Identify which cell holds the provided text, then report its [X, Y] central coordinate. 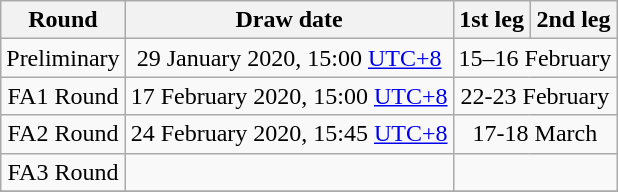
Round [63, 20]
Draw date [289, 20]
15–16 February [535, 58]
17-18 March [535, 134]
FA3 Round [63, 172]
FA2 Round [63, 134]
FA1 Round [63, 96]
2nd leg [574, 20]
29 January 2020, 15:00 UTC+8 [289, 58]
22-23 February [535, 96]
Preliminary [63, 58]
1st leg [492, 20]
17 February 2020, 15:00 UTC+8 [289, 96]
24 February 2020, 15:45 UTC+8 [289, 134]
